Determine the [x, y] coordinate at the center of the cell enclosing the given text.  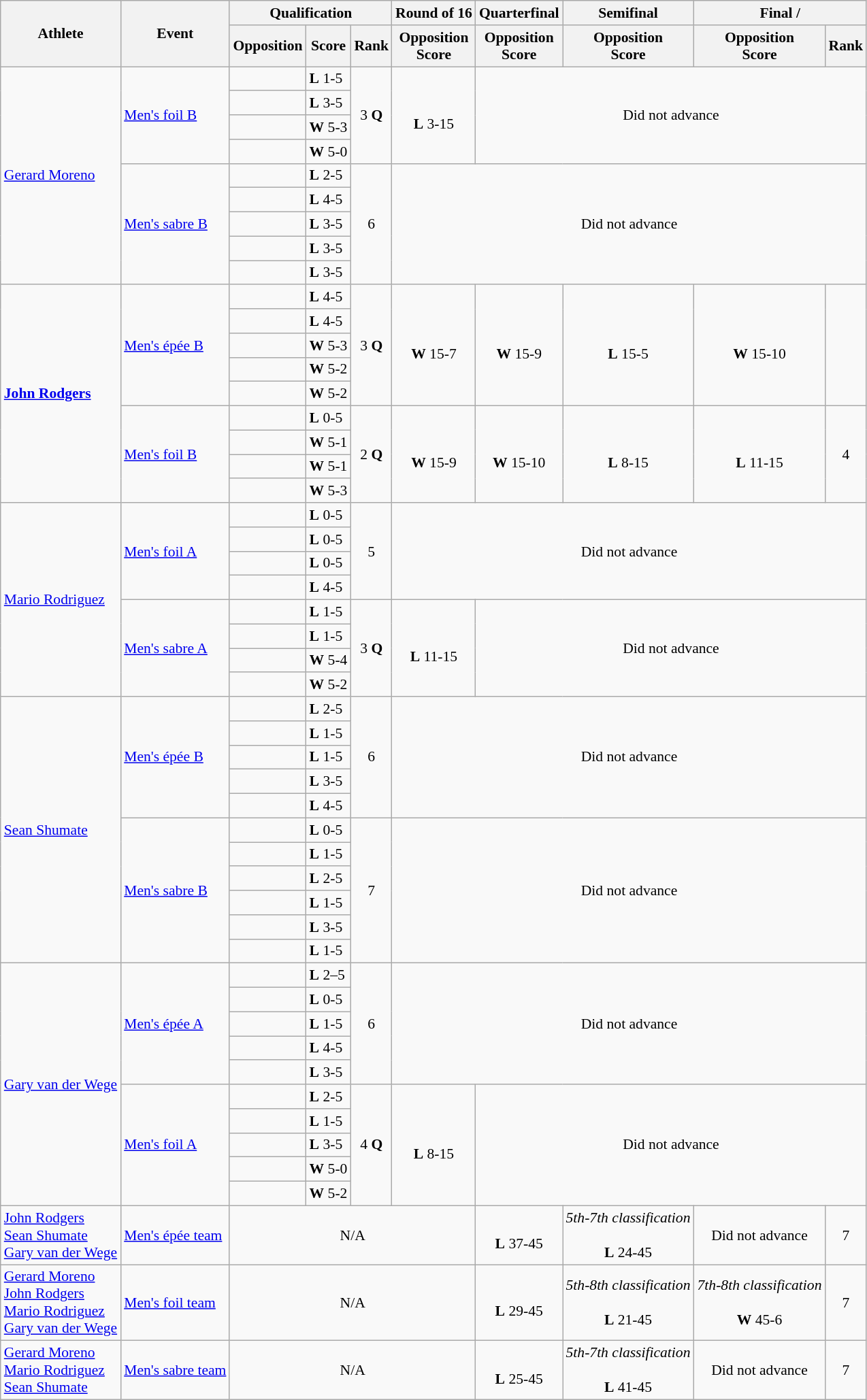
L 25-45 [519, 1370]
7th-8th classification W 45-6 [759, 1303]
L 2–5 [329, 976]
Men's foil team [175, 1303]
5th-7th classification L 41-45 [627, 1370]
W 5-4 [329, 661]
Gerard Moreno Mario Rodriguez Sean Shumate [61, 1370]
Gerard Moreno John Rodgers Mario Rodriguez Gary van der Wege [61, 1303]
2 Q [372, 454]
Opposition [267, 46]
Event [175, 34]
L 37-45 [519, 1235]
Men's épée team [175, 1235]
Final / [781, 13]
5th-7th classification L 24-45 [627, 1235]
Sean Shumate [61, 830]
John Rodgers Sean Shumate Gary van der Wege [61, 1235]
Score [329, 46]
Quarterfinal [519, 13]
Men's épée A [175, 1024]
Round of 16 [434, 13]
4 [847, 454]
Athlete [61, 34]
Gary van der Wege [61, 1084]
L 3-15 [434, 115]
Semifinal [627, 13]
W 15-7 [434, 346]
L 15-5 [627, 346]
5th-8th classification L 21-45 [627, 1303]
John Rodgers [61, 395]
Qualification [310, 13]
Mario Rodriguez [61, 600]
Gerard Moreno [61, 176]
Men's sabre team [175, 1370]
5 [372, 551]
Men's sabre A [175, 648]
4 Q [372, 1145]
L 29-45 [519, 1303]
